Capture the cell that displays the provided text and extract its (x, y) central coordinate. 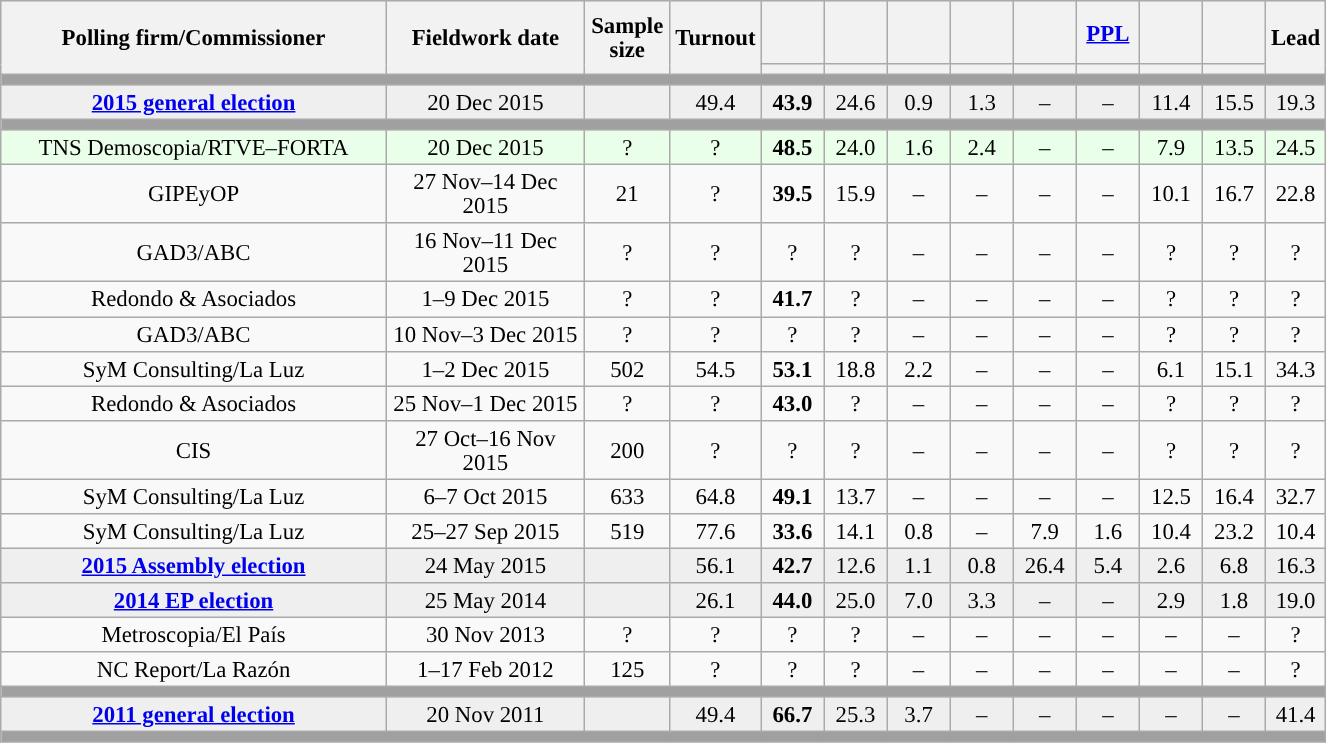
Lead (1296, 38)
3.7 (918, 714)
64.8 (716, 496)
30 Nov 2013 (485, 634)
16.3 (1296, 566)
24.5 (1296, 148)
16 Nov–11 Dec 2015 (485, 254)
15.9 (856, 194)
24.6 (856, 102)
CIS (194, 450)
1–9 Dec 2015 (485, 300)
1.3 (982, 102)
519 (627, 532)
19.3 (1296, 102)
24 May 2015 (485, 566)
2015 general election (194, 102)
23.2 (1234, 532)
5.4 (1108, 566)
Turnout (716, 38)
6.8 (1234, 566)
11.4 (1170, 102)
25 Nov–1 Dec 2015 (485, 404)
200 (627, 450)
2015 Assembly election (194, 566)
NC Report/La Razón (194, 670)
41.7 (792, 300)
15.1 (1234, 368)
2.2 (918, 368)
19.0 (1296, 600)
53.1 (792, 368)
21 (627, 194)
56.1 (716, 566)
2.6 (1170, 566)
27 Nov–14 Dec 2015 (485, 194)
1–2 Dec 2015 (485, 368)
33.6 (792, 532)
16.4 (1234, 496)
43.0 (792, 404)
42.7 (792, 566)
54.5 (716, 368)
25 May 2014 (485, 600)
2.4 (982, 148)
13.7 (856, 496)
14.1 (856, 532)
26.1 (716, 600)
PPL (1108, 32)
44.0 (792, 600)
16.7 (1234, 194)
2011 general election (194, 714)
Metroscopia/El País (194, 634)
6.1 (1170, 368)
GIPEyOP (194, 194)
12.6 (856, 566)
25–27 Sep 2015 (485, 532)
7.0 (918, 600)
125 (627, 670)
2014 EP election (194, 600)
502 (627, 368)
6–7 Oct 2015 (485, 496)
77.6 (716, 532)
41.4 (1296, 714)
10.1 (1170, 194)
43.9 (792, 102)
24.0 (856, 148)
2.9 (1170, 600)
25.0 (856, 600)
12.5 (1170, 496)
27 Oct–16 Nov 2015 (485, 450)
18.8 (856, 368)
22.8 (1296, 194)
20 Nov 2011 (485, 714)
TNS Demoscopia/RTVE–FORTA (194, 148)
48.5 (792, 148)
32.7 (1296, 496)
Sample size (627, 38)
0.9 (918, 102)
25.3 (856, 714)
Polling firm/Commissioner (194, 38)
39.5 (792, 194)
10 Nov–3 Dec 2015 (485, 334)
13.5 (1234, 148)
3.3 (982, 600)
633 (627, 496)
26.4 (1044, 566)
15.5 (1234, 102)
1.1 (918, 566)
34.3 (1296, 368)
1.8 (1234, 600)
66.7 (792, 714)
49.1 (792, 496)
1–17 Feb 2012 (485, 670)
Fieldwork date (485, 38)
